Detect which cell encompasses the target text, then output its (X, Y) center coordinate. 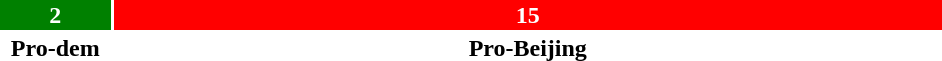
15 (528, 15)
2 (56, 15)
